Return the [x, y] coordinate for the center point of the cell that contains the specified text.  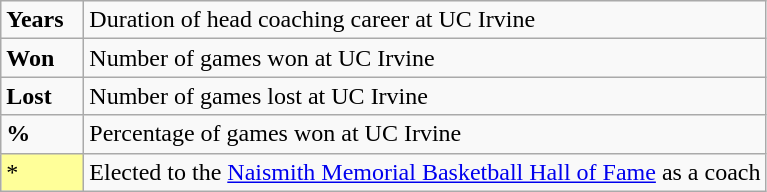
Duration of head coaching career at UC Irvine [425, 20]
Elected to the Naismith Memorial Basketball Hall of Fame as a coach [425, 172]
Won [42, 58]
Lost [42, 96]
Number of games won at UC Irvine [425, 58]
* [42, 172]
Percentage of games won at UC Irvine [425, 134]
Years [42, 20]
% [42, 134]
Number of games lost at UC Irvine [425, 96]
